Detect which cell encompasses the target text, then output its (X, Y) center coordinate. 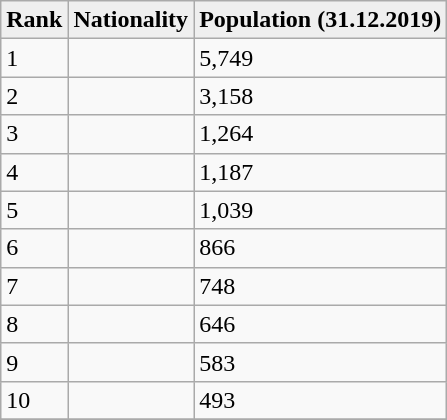
583 (320, 362)
1,187 (320, 172)
6 (34, 248)
3,158 (320, 96)
1,264 (320, 134)
9 (34, 362)
Nationality (131, 20)
1 (34, 58)
5,749 (320, 58)
748 (320, 286)
1,039 (320, 210)
646 (320, 324)
Rank (34, 20)
5 (34, 210)
866 (320, 248)
Population (31.12.2019) (320, 20)
10 (34, 400)
4 (34, 172)
2 (34, 96)
7 (34, 286)
3 (34, 134)
8 (34, 324)
493 (320, 400)
